Pinpoint the cell where the given text exists, returning its (x, y) midpoint coordinate. 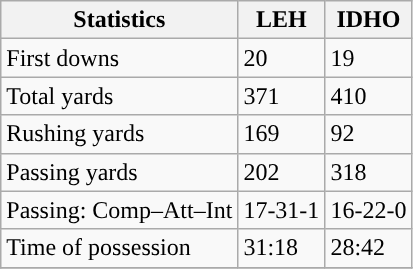
31:18 (282, 248)
Passing yards (120, 172)
19 (368, 58)
371 (282, 96)
17-31-1 (282, 210)
Total yards (120, 96)
318 (368, 172)
Rushing yards (120, 134)
IDHO (368, 20)
20 (282, 58)
202 (282, 172)
First downs (120, 58)
16-22-0 (368, 210)
Time of possession (120, 248)
28:42 (368, 248)
410 (368, 96)
169 (282, 134)
LEH (282, 20)
Passing: Comp–Att–Int (120, 210)
Statistics (120, 20)
92 (368, 134)
